For the text-containing cell, return its midpoint in [X, Y] coordinate format. 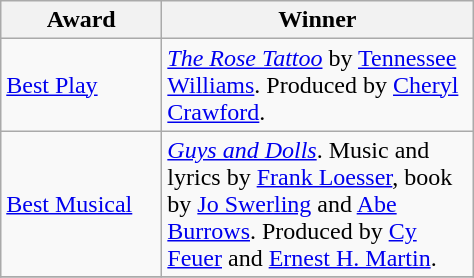
Best Musical [82, 204]
Winner [318, 20]
The Rose Tattoo by Tennessee Williams. Produced by Cheryl Crawford. [318, 85]
Guys and Dolls. Music and lyrics by Frank Loesser, book by Jo Swerling and Abe Burrows. Produced by Cy Feuer and Ernest H. Martin. [318, 204]
Best Play [82, 85]
Award [82, 20]
